Return the [X, Y] coordinate for the center point of the cell that contains the specified text.  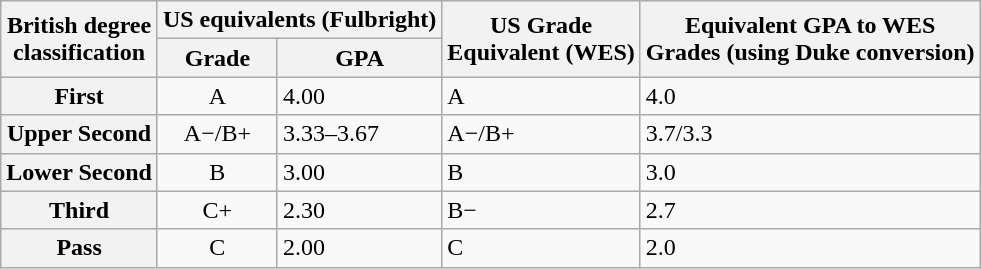
3.0 [810, 172]
First [80, 96]
US equivalents (Fulbright) [299, 20]
Equivalent GPA to WESGrades (using Duke conversion) [810, 39]
Pass [80, 248]
US GradeEquivalent (WES) [541, 39]
Upper Second [80, 134]
3.33–3.67 [359, 134]
C+ [217, 210]
GPA [359, 58]
Third [80, 210]
British degreeclassification [80, 39]
2.0 [810, 248]
4.00 [359, 96]
3.7/3.3 [810, 134]
Lower Second [80, 172]
4.0 [810, 96]
2.00 [359, 248]
Grade [217, 58]
2.30 [359, 210]
B− [541, 210]
2.7 [810, 210]
3.00 [359, 172]
